Identify which cell holds the provided text, then report its (x, y) central coordinate. 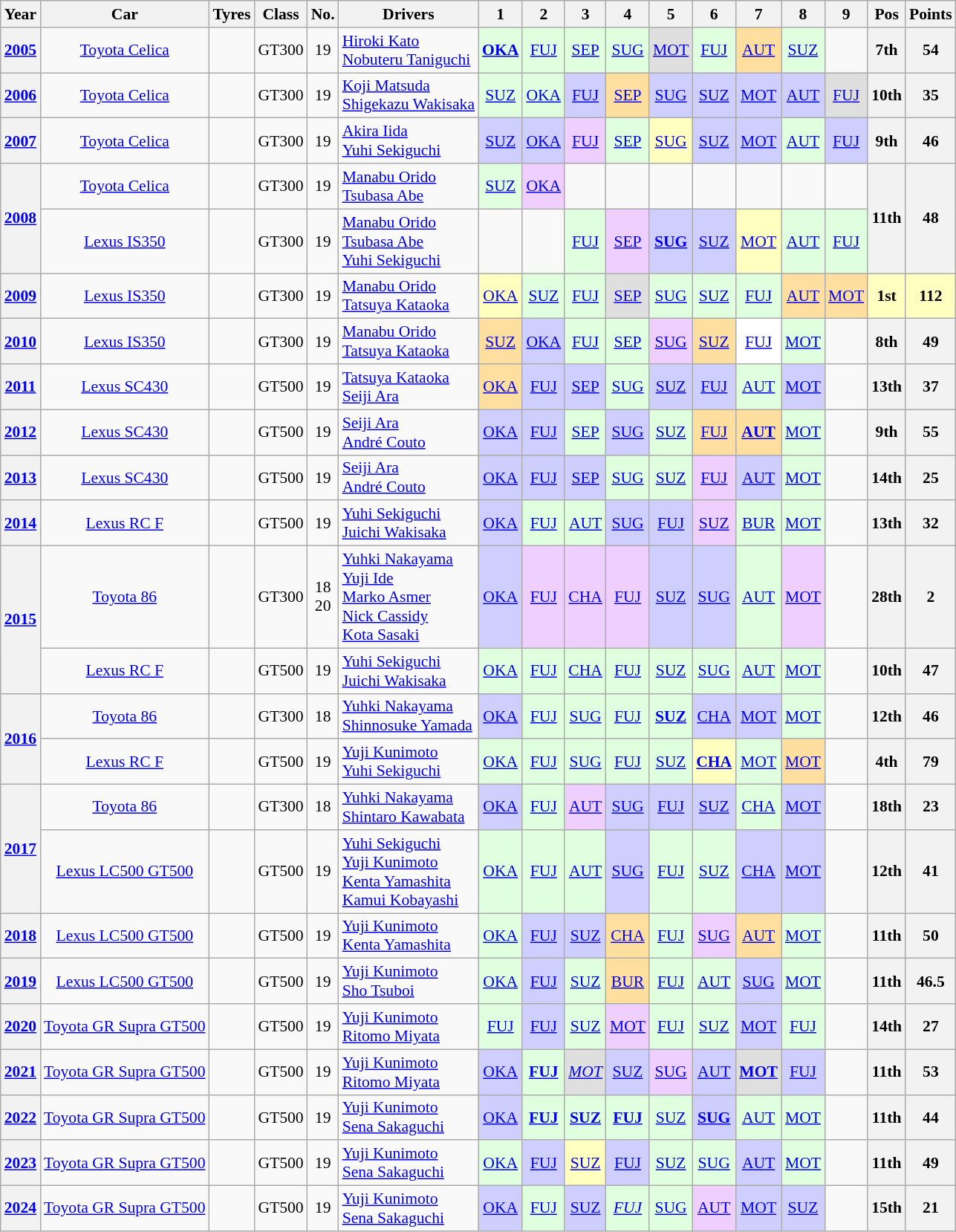
Manabu Orido Tsubasa Abe Yuhi Sekiguchi (409, 241)
Yuhki Nakayama Shinnosuke Yamada (409, 716)
Year (21, 14)
2011 (21, 386)
2015 (21, 620)
21 (931, 1208)
Drivers (409, 14)
1st (887, 296)
2018 (21, 936)
2005 (21, 51)
46.5 (931, 981)
2021 (21, 1071)
Yuhki Nakayama Yuji Ide Marko Asmer Nick Cassidy Kota Sasaki (409, 597)
2014 (21, 523)
2022 (21, 1118)
Yuji Kunimoto Yuhi Sekiguchi (409, 762)
32 (931, 523)
2012 (21, 432)
37 (931, 386)
54 (931, 51)
4th (887, 762)
2008 (21, 218)
5 (671, 14)
Manabu Orido Tsubasa Abe (409, 186)
Yuhi Sekiguchi Yuji Kunimoto Kenta Yamashita Kamui Kobayashi (409, 872)
25 (931, 477)
2007 (21, 141)
9 (846, 14)
28th (887, 597)
Yuhki Nakayama Shintaro Kawabata (409, 807)
No. (323, 14)
7 (758, 14)
Koji Matsuda Shigekazu Wakisaka (409, 95)
1 (501, 14)
55 (931, 432)
15th (887, 1208)
2024 (21, 1208)
3 (585, 14)
Yuji Kunimoto Sho Tsuboi (409, 981)
2017 (21, 849)
44 (931, 1118)
8th (887, 342)
50 (931, 936)
6 (714, 14)
Pos (887, 14)
Hiroki Kato Nobuteru Taniguchi (409, 51)
Car (125, 14)
2016 (21, 739)
Tyres (232, 14)
Tatsuya Kataoka Seiji Ara (409, 386)
35 (931, 95)
Akira Iida Yuhi Sekiguchi (409, 141)
Points (931, 14)
18th (887, 807)
112 (931, 296)
8 (803, 14)
47 (931, 670)
23 (931, 807)
48 (931, 218)
2006 (21, 95)
53 (931, 1071)
79 (931, 762)
2020 (21, 1027)
2010 (21, 342)
2009 (21, 296)
2023 (21, 1164)
27 (931, 1027)
2019 (21, 981)
4 (628, 14)
41 (931, 872)
Class (281, 14)
7th (887, 51)
Yuji Kunimoto Kenta Yamashita (409, 936)
1820 (323, 597)
2013 (21, 477)
